Find where the given text appears and provide that cell's center as (X, Y) coordinate. 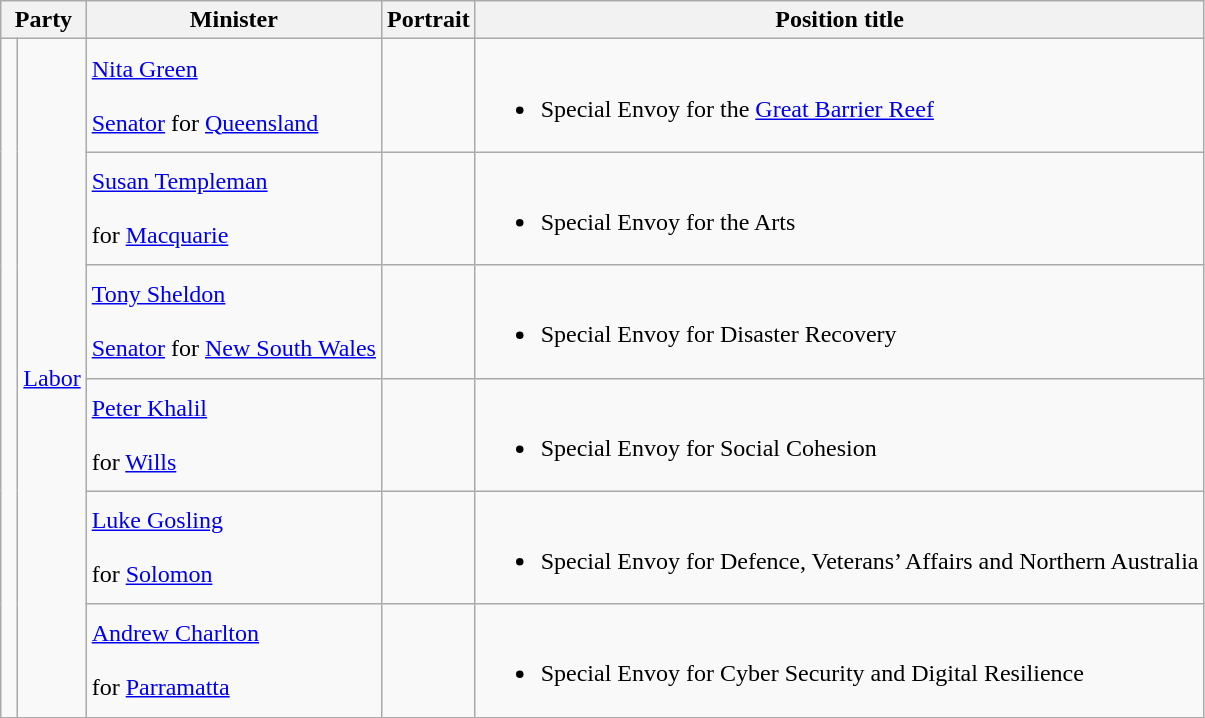
Peter Khalil for Wills (234, 434)
Labor (52, 378)
Position title (840, 20)
Party (44, 20)
Special Envoy for Disaster Recovery (840, 322)
Special Envoy for Cyber Security and Digital Resilience (840, 660)
Minister (234, 20)
Special Envoy for Defence, Veterans’ Affairs and Northern Australia (840, 548)
Special Envoy for the Great Barrier Reef (840, 96)
Special Envoy for Social Cohesion (840, 434)
Portrait (428, 20)
Nita Green Senator for Queensland (234, 96)
Special Envoy for the Arts (840, 208)
Susan Templeman for Macquarie (234, 208)
Andrew Charlton for Parramatta (234, 660)
Luke Gosling for Solomon (234, 548)
Tony Sheldon Senator for New South Wales (234, 322)
